Return the [X, Y] coordinate for the center point of the cell that contains the specified text.  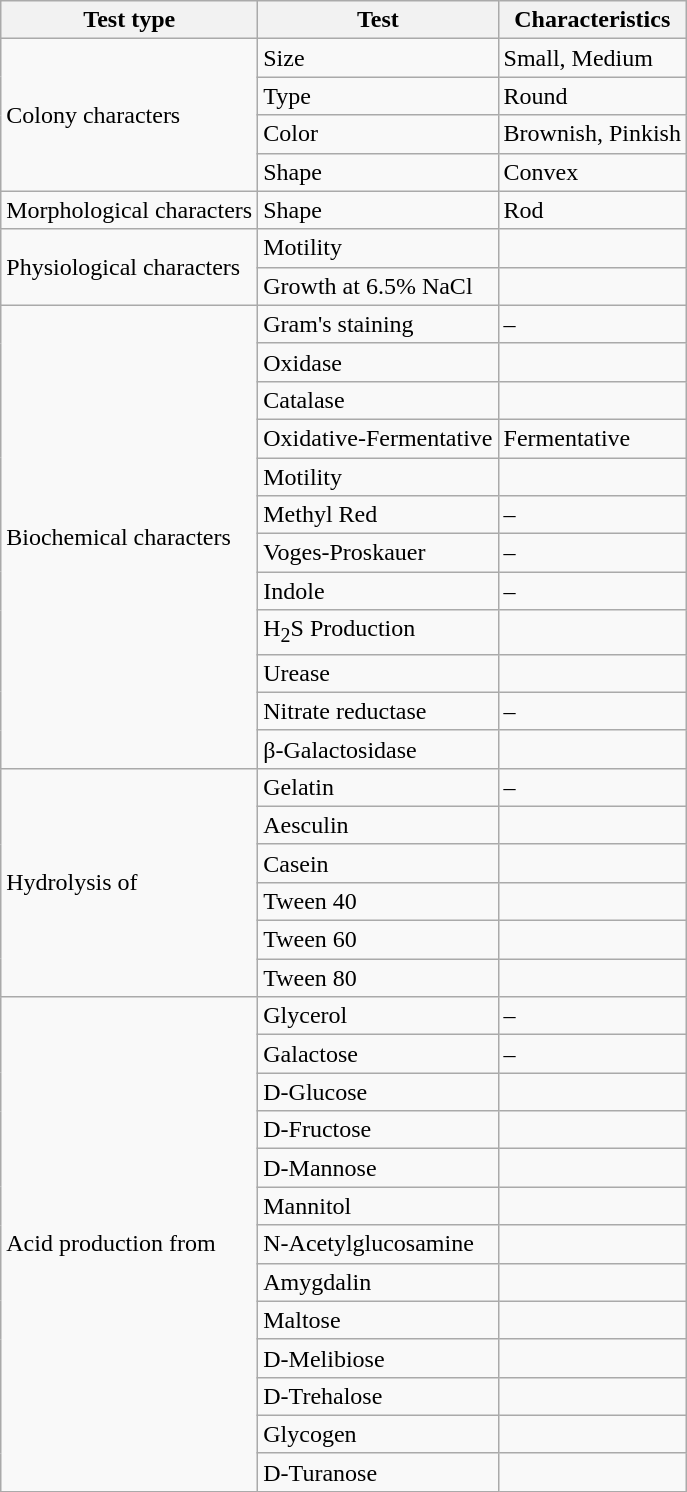
Rod [592, 210]
D-Glucose [378, 1092]
Urease [378, 673]
D-Trehalose [378, 1396]
N-Acetylglucosamine [378, 1244]
Tween 80 [378, 978]
Morphological characters [130, 210]
Gelatin [378, 787]
Mannitol [378, 1206]
Nitrate reductase [378, 711]
D-Mannose [378, 1168]
Small, Medium [592, 58]
Galactose [378, 1054]
D-Fructose [378, 1130]
Size [378, 58]
Methyl Red [378, 515]
Indole [378, 591]
Voges-Proskauer [378, 553]
D-Melibiose [378, 1358]
Convex [592, 172]
Growth at 6.5% NaCl [378, 286]
Biochemical characters [130, 536]
Amygdalin [378, 1282]
H2S Production [378, 632]
Gram's staining [378, 324]
Tween 60 [378, 940]
Physiological characters [130, 267]
Brownish, Pinkish [592, 134]
Characteristics [592, 20]
Aesculin [378, 825]
D-Turanose [378, 1472]
Glycogen [378, 1434]
Hydrolysis of [130, 882]
Catalase [378, 400]
Casein [378, 863]
Glycerol [378, 1016]
Test type [130, 20]
Round [592, 96]
Tween 40 [378, 901]
Type [378, 96]
Colony characters [130, 115]
Fermentative [592, 438]
Oxidase [378, 362]
Maltose [378, 1320]
Acid production from [130, 1244]
β-Galactosidase [378, 749]
Test [378, 20]
Oxidative-Fermentative [378, 438]
Color [378, 134]
